Return the (x, y) coordinate for the center point of the cell that contains the specified text.  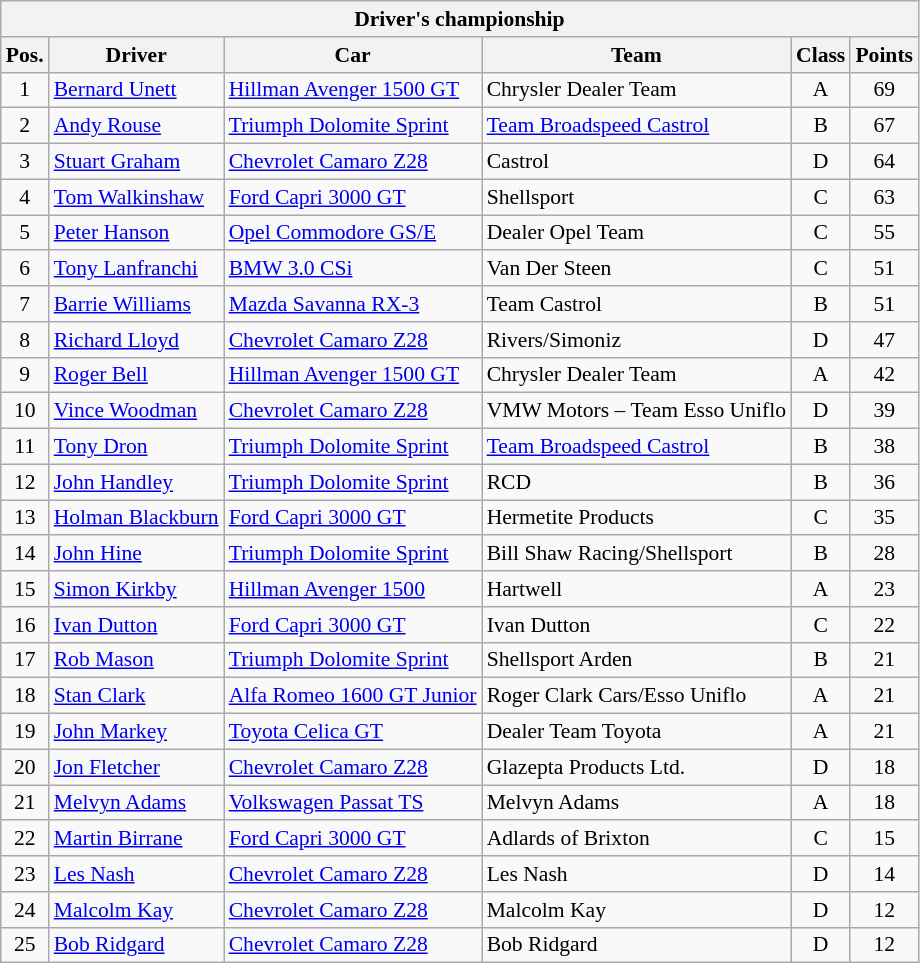
36 (884, 482)
28 (884, 554)
Hillman Avenger 1500 (353, 589)
Martin Birrane (136, 839)
Points (884, 55)
Mazda Savanna RX-3 (353, 304)
19 (25, 732)
Team (636, 55)
Simon Kirkby (136, 589)
Shellsport Arden (636, 660)
Team Castrol (636, 304)
6 (25, 269)
Alfa Romeo 1600 GT Junior (353, 696)
Opel Commodore GS/E (353, 233)
13 (25, 518)
10 (25, 411)
Peter Hanson (136, 233)
Shellsport (636, 197)
67 (884, 126)
Rob Mason (136, 660)
Vince Woodman (136, 411)
Adlards of Brixton (636, 839)
55 (884, 233)
John Handley (136, 482)
Driver (136, 55)
Rivers/Simoniz (636, 340)
John Hine (136, 554)
39 (884, 411)
24 (25, 910)
Castrol (636, 162)
Car (353, 55)
Van Der Steen (636, 269)
Andy Rouse (136, 126)
35 (884, 518)
Barrie Williams (136, 304)
Jon Fletcher (136, 767)
Bill Shaw Racing/Shellsport (636, 554)
Richard Lloyd (136, 340)
17 (25, 660)
7 (25, 304)
Stuart Graham (136, 162)
11 (25, 447)
8 (25, 340)
16 (25, 625)
Holman Blackburn (136, 518)
20 (25, 767)
Glazepta Products Ltd. (636, 767)
Driver's championship (460, 19)
9 (25, 375)
Roger Clark Cars/Esso Uniflo (636, 696)
Dealer Team Toyota (636, 732)
Toyota Celica GT (353, 732)
Hermetite Products (636, 518)
25 (25, 945)
Tony Dron (136, 447)
5 (25, 233)
Bernard Unett (136, 90)
RCD (636, 482)
Pos. (25, 55)
Dealer Opel Team (636, 233)
38 (884, 447)
2 (25, 126)
Volkswagen Passat TS (353, 803)
Tony Lanfranchi (136, 269)
Tom Walkinshaw (136, 197)
42 (884, 375)
John Markey (136, 732)
69 (884, 90)
VMW Motors – Team Esso Uniflo (636, 411)
3 (25, 162)
47 (884, 340)
64 (884, 162)
Stan Clark (136, 696)
1 (25, 90)
BMW 3.0 CSi (353, 269)
63 (884, 197)
Hartwell (636, 589)
4 (25, 197)
Roger Bell (136, 375)
Class (820, 55)
